Scan for the cell matching the given text and deliver its [x, y] coordinate at center. 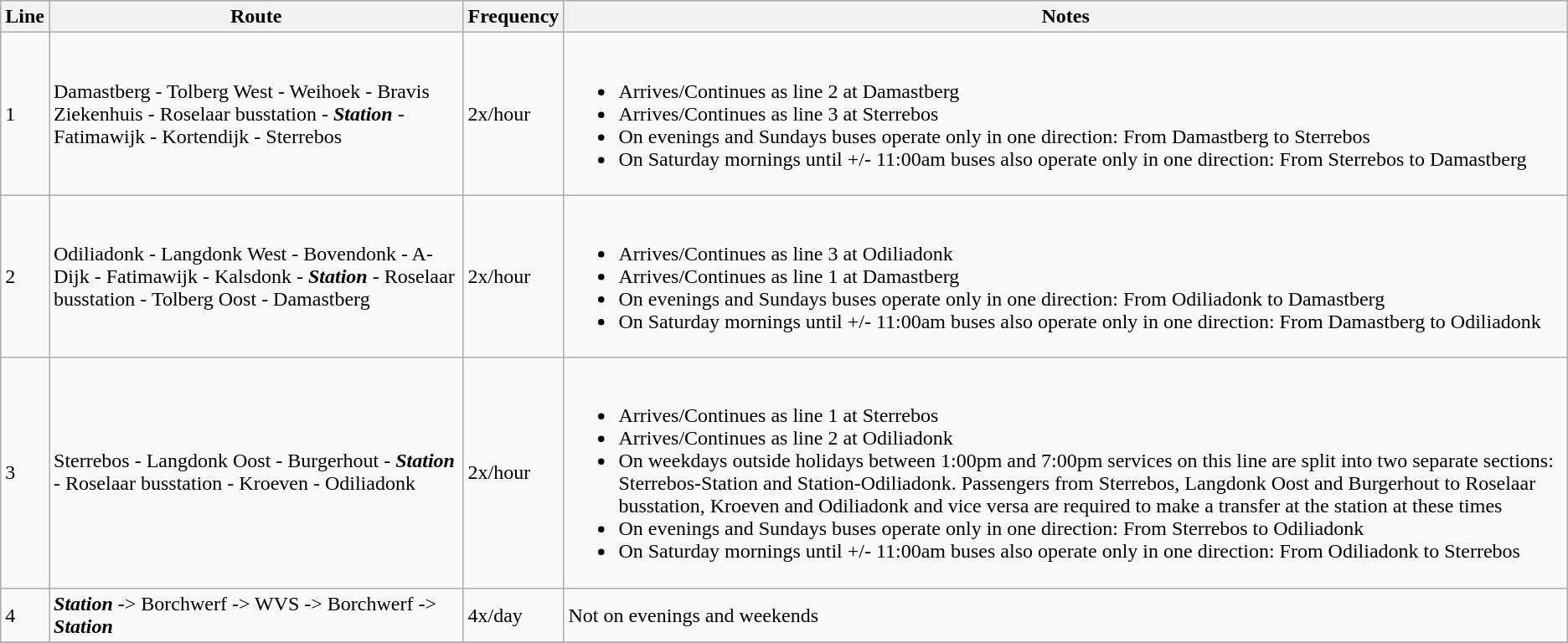
Frequency [513, 17]
4 [25, 615]
Sterrebos - Langdonk Oost - Burgerhout - Station - Roselaar busstation - Kroeven - Odiliadonk [255, 472]
Station -> Borchwerf -> WVS -> Borchwerf -> Station [255, 615]
Notes [1065, 17]
3 [25, 472]
1 [25, 114]
Odiliadonk - Langdonk West - Bovendonk - A-Dijk - Fatimawijk - Kalsdonk - Station - Roselaar busstation - Tolberg Oost - Damastberg [255, 276]
4x/day [513, 615]
2 [25, 276]
Not on evenings and weekends [1065, 615]
Damastberg - Tolberg West - Weihoek - Bravis Ziekenhuis - Roselaar busstation - Station - Fatimawijk - Kortendijk - Sterrebos [255, 114]
Route [255, 17]
Line [25, 17]
